From the cell containing the given text, extract its center point as (X, Y) coordinate. 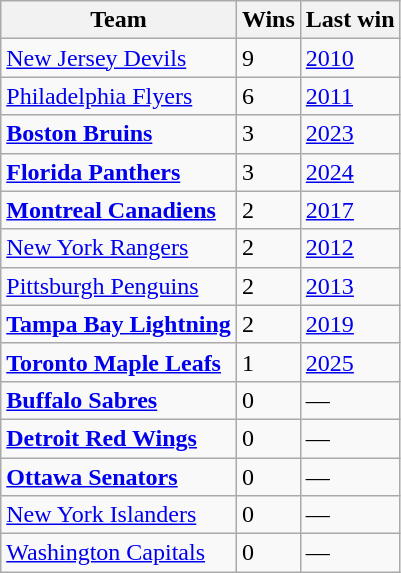
2019 (350, 324)
Tampa Bay Lightning (119, 324)
Philadelphia Flyers (119, 96)
New York Rangers (119, 248)
Wins (268, 20)
Detroit Red Wings (119, 438)
6 (268, 96)
New Jersey Devils (119, 58)
Boston Bruins (119, 134)
2023 (350, 134)
Toronto Maple Leafs (119, 362)
2017 (350, 210)
Last win (350, 20)
Florida Panthers (119, 172)
9 (268, 58)
1 (268, 362)
2013 (350, 286)
Ottawa Senators (119, 477)
Montreal Canadiens (119, 210)
2025 (350, 362)
Buffalo Sabres (119, 400)
2024 (350, 172)
Team (119, 20)
2011 (350, 96)
Washington Capitals (119, 553)
Pittsburgh Penguins (119, 286)
2012 (350, 248)
New York Islanders (119, 515)
2010 (350, 58)
